Extract the (X, Y) coordinate from the center of the cell holding the provided text.  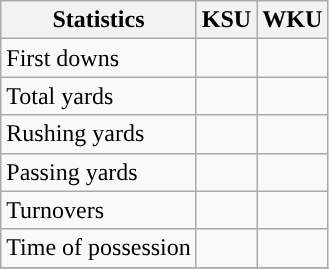
Statistics (99, 20)
Passing yards (99, 172)
Time of possession (99, 248)
Turnovers (99, 210)
Rushing yards (99, 134)
WKU (292, 20)
KSU (226, 20)
Total yards (99, 96)
First downs (99, 58)
